Find where the given text appears and provide that cell's center as [X, Y] coordinate. 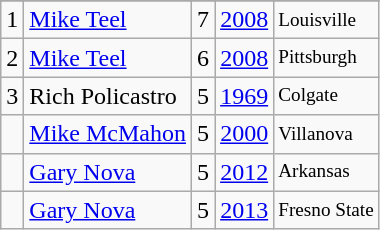
2 [12, 58]
Villanova [326, 134]
Arkansas [326, 172]
Mike McMahon [108, 134]
1969 [244, 96]
Pittsburgh [326, 58]
3 [12, 96]
2012 [244, 172]
Colgate [326, 96]
Rich Policastro [108, 96]
2000 [244, 134]
2013 [244, 210]
1 [12, 20]
Fresno State [326, 210]
Louisville [326, 20]
7 [204, 20]
6 [204, 58]
